Return the [X, Y] coordinate for the center point of the cell that contains the specified text.  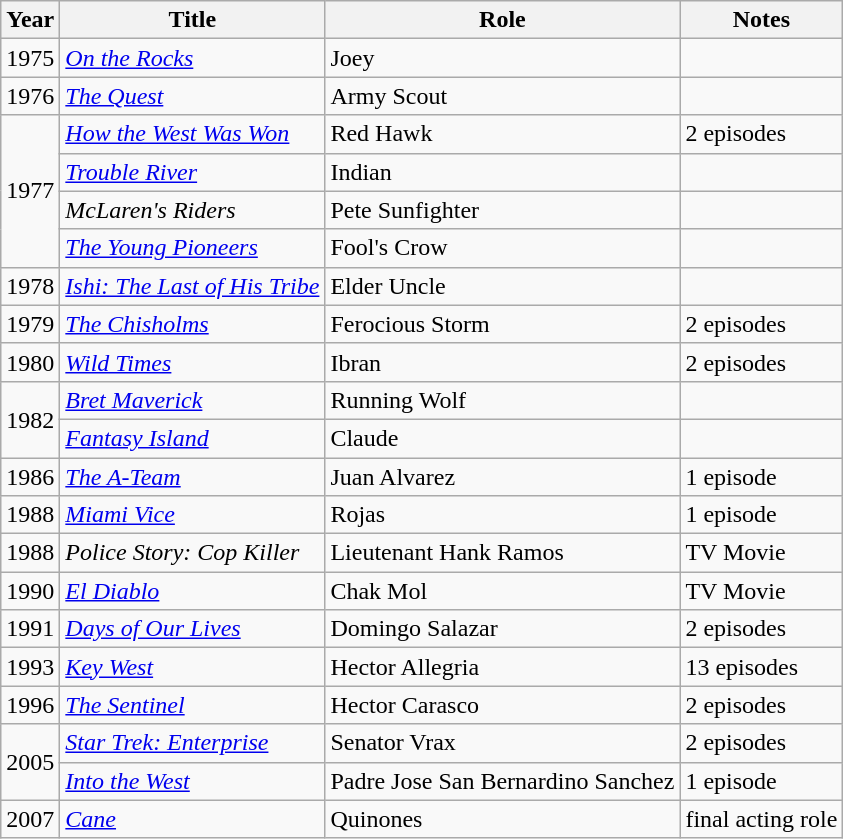
2007 [30, 819]
Claude [502, 438]
2005 [30, 762]
Title [192, 20]
Police Story: Cop Killer [192, 553]
Ishi: The Last of His Tribe [192, 286]
Army Scout [502, 96]
Into the West [192, 781]
1975 [30, 58]
Wild Times [192, 362]
Bret Maverick [192, 400]
Hector Carasco [502, 705]
Domingo Salazar [502, 629]
1993 [30, 667]
Key West [192, 667]
1977 [30, 191]
13 episodes [762, 667]
Quinones [502, 819]
The Sentinel [192, 705]
Hector Allegria [502, 667]
final acting role [762, 819]
Cane [192, 819]
Notes [762, 20]
1979 [30, 324]
Trouble River [192, 172]
Ibran [502, 362]
The Quest [192, 96]
Juan Alvarez [502, 477]
Lieutenant Hank Ramos [502, 553]
1976 [30, 96]
1996 [30, 705]
How the West Was Won [192, 134]
Elder Uncle [502, 286]
Year [30, 20]
1980 [30, 362]
Indian [502, 172]
Senator Vrax [502, 743]
On the Rocks [192, 58]
McLaren's Riders [192, 210]
1990 [30, 591]
Padre Jose San Bernardino Sanchez [502, 781]
Chak Mol [502, 591]
Fantasy Island [192, 438]
Ferocious Storm [502, 324]
The Chisholms [192, 324]
Star Trek: Enterprise [192, 743]
Running Wolf [502, 400]
Fool's Crow [502, 248]
1986 [30, 477]
1991 [30, 629]
1982 [30, 419]
Joey [502, 58]
Miami Vice [192, 515]
The A-Team [192, 477]
The Young Pioneers [192, 248]
Rojas [502, 515]
Days of Our Lives [192, 629]
Role [502, 20]
1978 [30, 286]
El Diablo [192, 591]
Pete Sunfighter [502, 210]
Red Hawk [502, 134]
